Determine the [X, Y] coordinate at the center of the cell enclosing the given text.  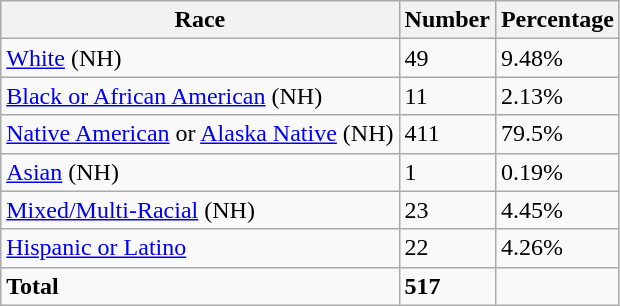
4.26% [557, 248]
Native American or Alaska Native (NH) [200, 134]
23 [447, 210]
411 [447, 134]
Black or African American (NH) [200, 96]
517 [447, 286]
9.48% [557, 58]
Race [200, 20]
Hispanic or Latino [200, 248]
1 [447, 172]
22 [447, 248]
Total [200, 286]
0.19% [557, 172]
11 [447, 96]
Percentage [557, 20]
Asian (NH) [200, 172]
Mixed/Multi-Racial (NH) [200, 210]
4.45% [557, 210]
Number [447, 20]
2.13% [557, 96]
White (NH) [200, 58]
79.5% [557, 134]
49 [447, 58]
